Capture the cell that displays the provided text and extract its (x, y) central coordinate. 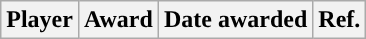
Ref. (340, 20)
Date awarded (235, 20)
Player (40, 20)
Award (118, 20)
